Identify which cell holds the provided text, then report its [x, y] central coordinate. 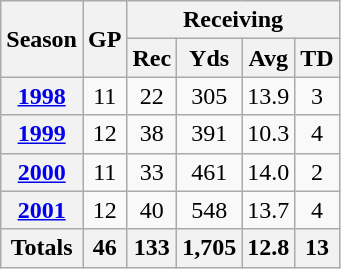
12.8 [268, 248]
13 [317, 248]
2 [317, 172]
38 [152, 134]
Rec [152, 58]
13.7 [268, 210]
1999 [42, 134]
548 [210, 210]
2000 [42, 172]
33 [152, 172]
22 [152, 96]
1,705 [210, 248]
1998 [42, 96]
3 [317, 96]
Yds [210, 58]
14.0 [268, 172]
GP [104, 39]
305 [210, 96]
40 [152, 210]
10.3 [268, 134]
133 [152, 248]
13.9 [268, 96]
Avg [268, 58]
Totals [42, 248]
Receiving [233, 20]
46 [104, 248]
461 [210, 172]
Season [42, 39]
TD [317, 58]
391 [210, 134]
2001 [42, 210]
